Output the [x, y] coordinate of the center of the cell containing the given text.  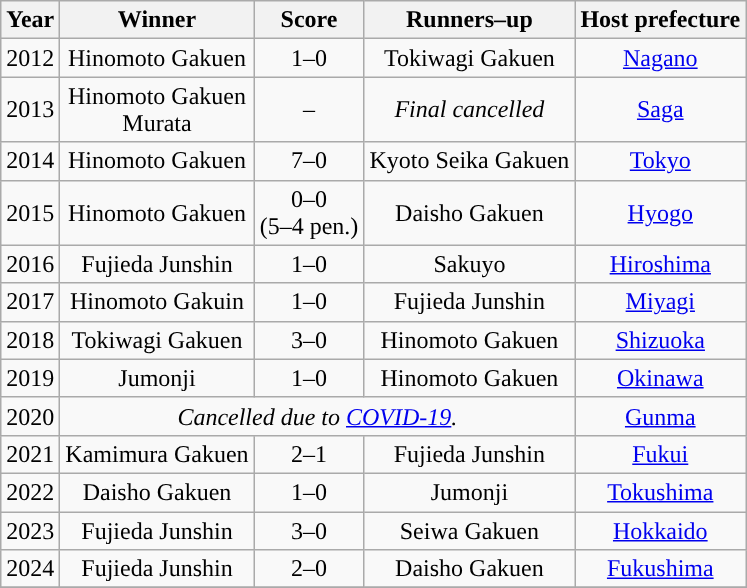
Tokushima [660, 492]
2022 [30, 492]
Tokyo [660, 161]
2017 [30, 302]
2015 [30, 212]
Gunma [660, 416]
2018 [30, 340]
Sakuyo [470, 264]
Seiwa Gakuen [470, 531]
Saga [660, 110]
Kyoto Seika Gakuen [470, 161]
Hiroshima [660, 264]
Fukui [660, 454]
Miyagi [660, 302]
2019 [30, 378]
– [309, 110]
2024 [30, 569]
7–0 [309, 161]
Shizuoka [660, 340]
Cancelled due to COVID-19. [318, 416]
2020 [30, 416]
Nagano [660, 58]
2–0 [309, 569]
2012 [30, 58]
2021 [30, 454]
2–1 [309, 454]
Hinomoto GakuenMurata [157, 110]
Final cancelled [470, 110]
2023 [30, 531]
Hokkaido [660, 531]
Kamimura Gakuen [157, 454]
0–0 (5–4 pen.) [309, 212]
Hyogo [660, 212]
2016 [30, 264]
2014 [30, 161]
Host prefecture [660, 20]
Year [30, 20]
2013 [30, 110]
Runners–up [470, 20]
Winner [157, 20]
Okinawa [660, 378]
Hinomoto Gakuin [157, 302]
Score [309, 20]
Fukushima [660, 569]
